Identify which cell holds the provided text, then report its (x, y) central coordinate. 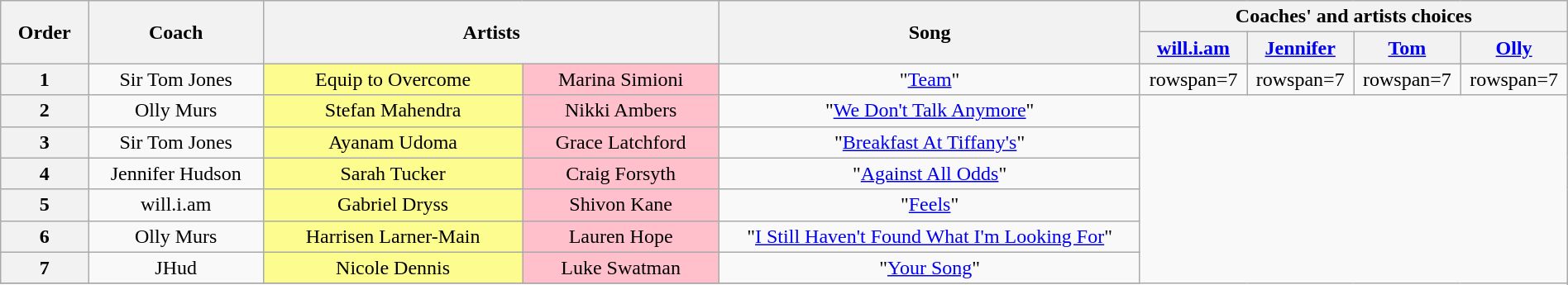
Song (930, 32)
1 (45, 79)
Craig Forsyth (621, 173)
Nicole Dennis (394, 268)
Grace Latchford (621, 142)
Shivon Kane (621, 205)
Lauren Hope (621, 236)
"Breakfast At Tiffany's" (930, 142)
Coach (176, 32)
JHud (176, 268)
Luke Swatman (621, 268)
Ayanam Udoma (394, 142)
Jennifer Hudson (176, 173)
Harrisen Larner-Main (394, 236)
Sarah Tucker (394, 173)
Marina Simioni (621, 79)
Olly (1513, 48)
Artists (491, 32)
Jennifer (1300, 48)
Tom (1408, 48)
Stefan Mahendra (394, 111)
"Against All Odds" (930, 173)
"I Still Haven't Found What I'm Looking For" (930, 236)
6 (45, 236)
Order (45, 32)
Nikki Ambers (621, 111)
"Feels" (930, 205)
3 (45, 142)
7 (45, 268)
2 (45, 111)
"Team" (930, 79)
"We Don't Talk Anymore" (930, 111)
4 (45, 173)
Coaches' and artists choices (1353, 17)
Gabriel Dryss (394, 205)
"Your Song" (930, 268)
5 (45, 205)
Equip to Overcome (394, 79)
